Find where the given text appears and provide that cell's center as (x, y) coordinate. 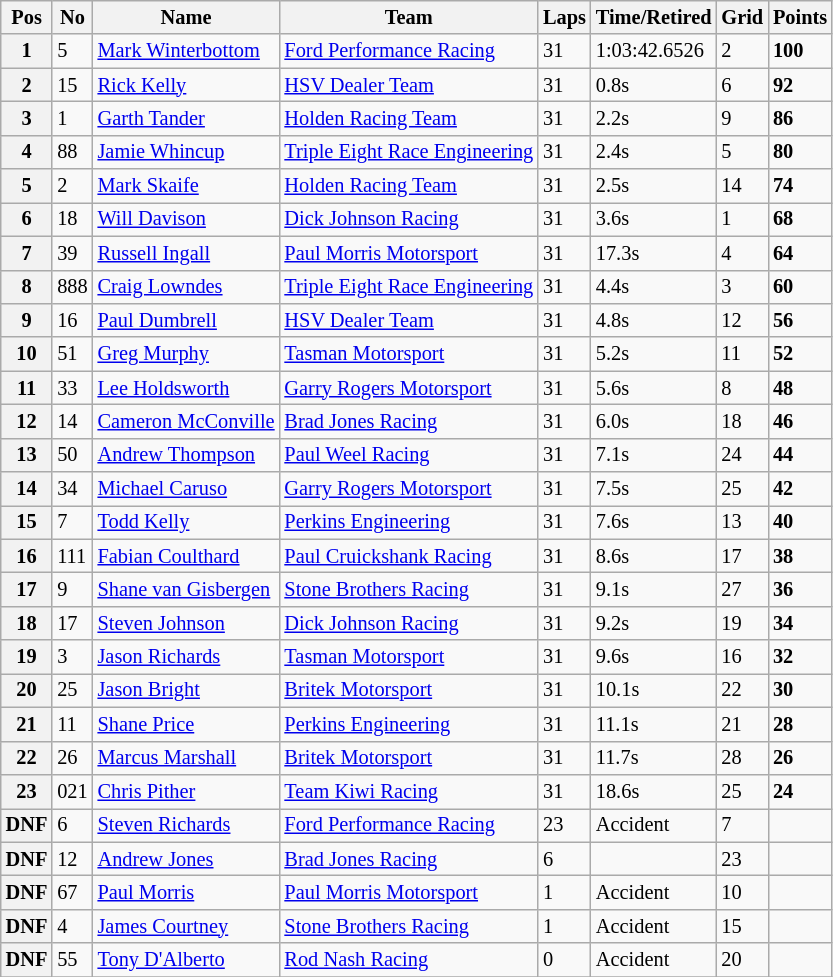
38 (800, 556)
Michael Caruso (186, 489)
5.6s (654, 388)
2.2s (654, 118)
5.2s (654, 354)
30 (800, 690)
56 (800, 320)
80 (800, 152)
Lee Holdsworth (186, 388)
Garth Tander (186, 118)
9.2s (654, 623)
Paul Morris (186, 892)
Will Davison (186, 219)
11.7s (654, 758)
92 (800, 85)
Andrew Thompson (186, 455)
68 (800, 219)
Russell Ingall (186, 253)
2.5s (654, 186)
51 (72, 354)
67 (72, 892)
36 (800, 589)
Greg Murphy (186, 354)
8.6s (654, 556)
0.8s (654, 85)
Pos (27, 17)
Rod Nash Racing (408, 960)
2.4s (654, 152)
55 (72, 960)
Andrew Jones (186, 859)
1:03:42.6526 (654, 51)
Steven Johnson (186, 623)
021 (72, 791)
10.1s (654, 690)
39 (72, 253)
7.1s (654, 455)
74 (800, 186)
60 (800, 287)
Paul Dumbrell (186, 320)
52 (800, 354)
James Courtney (186, 926)
No (72, 17)
Mark Skaife (186, 186)
17.3s (654, 253)
111 (72, 556)
50 (72, 455)
88 (72, 152)
Craig Lowndes (186, 287)
Cameron McConville (186, 421)
Chris Pither (186, 791)
7.5s (654, 489)
46 (800, 421)
Time/Retired (654, 17)
9.1s (654, 589)
3.6s (654, 219)
Todd Kelly (186, 522)
Marcus Marshall (186, 758)
Paul Cruickshank Racing (408, 556)
32 (800, 657)
888 (72, 287)
Shane Price (186, 724)
Paul Weel Racing (408, 455)
7.6s (654, 522)
33 (72, 388)
Team Kiwi Racing (408, 791)
42 (800, 489)
Jason Bright (186, 690)
Tony D'Alberto (186, 960)
Rick Kelly (186, 85)
Steven Richards (186, 825)
18.6s (654, 791)
86 (800, 118)
27 (742, 589)
Fabian Coulthard (186, 556)
Jamie Whincup (186, 152)
Team (408, 17)
Shane van Gisbergen (186, 589)
Jason Richards (186, 657)
6.0s (654, 421)
Name (186, 17)
40 (800, 522)
Points (800, 17)
Mark Winterbottom (186, 51)
9.6s (654, 657)
Grid (742, 17)
0 (564, 960)
Laps (564, 17)
100 (800, 51)
4.8s (654, 320)
48 (800, 388)
11.1s (654, 724)
64 (800, 253)
4.4s (654, 287)
44 (800, 455)
